Return the [X, Y] coordinate for the center point of the cell that contains the specified text.  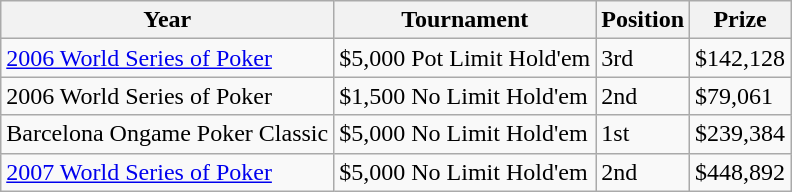
$448,892 [740, 172]
3rd [643, 58]
$142,128 [740, 58]
Barcelona Ongame Poker Classic [168, 134]
Tournament [465, 20]
2007 World Series of Poker [168, 172]
Prize [740, 20]
1st [643, 134]
$79,061 [740, 96]
$1,500 No Limit Hold'em [465, 96]
Position [643, 20]
$5,000 Pot Limit Hold'em [465, 58]
$239,384 [740, 134]
Year [168, 20]
